From the cell containing the given text, extract its center point as (X, Y) coordinate. 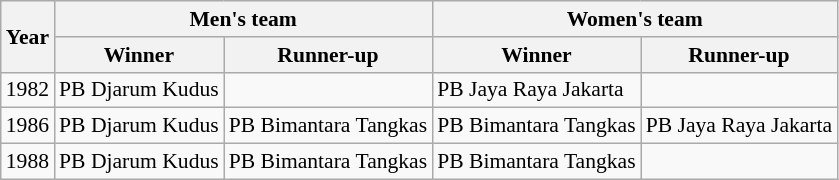
Men's team (243, 19)
1988 (28, 162)
1982 (28, 90)
1986 (28, 126)
Year (28, 36)
Women's team (634, 19)
